Search for the cell housing the specified text and yield its (x, y) center coordinate. 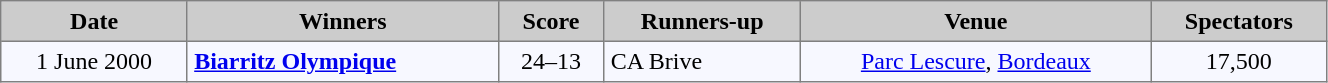
17,500 (1238, 61)
Venue (976, 21)
Parc Lescure, Bordeaux (976, 61)
1 June 2000 (94, 61)
Date (94, 21)
Winners (342, 21)
Biarritz Olympique (342, 61)
Runners-up (702, 21)
24–13 (551, 61)
Score (551, 21)
Spectators (1238, 21)
CA Brive (702, 61)
